For the text-containing cell, return its midpoint in (X, Y) coordinate format. 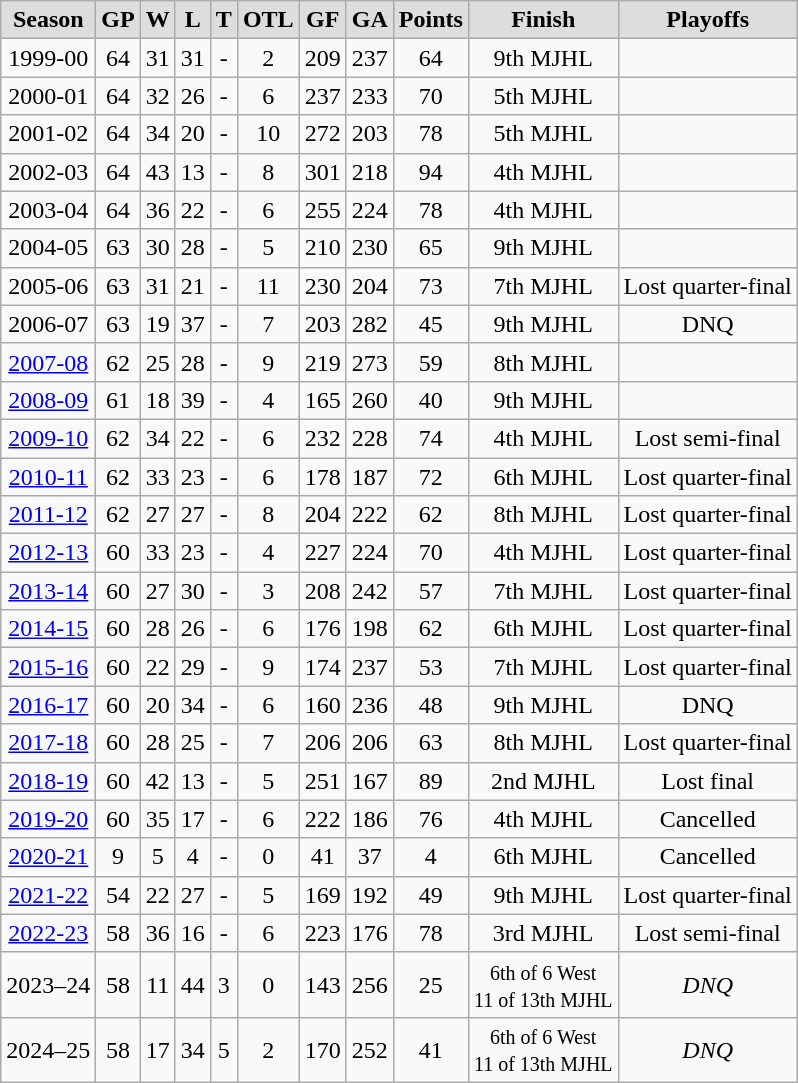
178 (322, 477)
2015-16 (48, 667)
301 (322, 172)
18 (158, 400)
GA (370, 20)
45 (430, 324)
74 (430, 438)
2024–25 (48, 1050)
Season (48, 20)
49 (430, 895)
2006-07 (48, 324)
2020-21 (48, 857)
174 (322, 667)
Lost final (708, 781)
2005-06 (48, 286)
192 (370, 895)
187 (370, 477)
19 (158, 324)
L (192, 20)
48 (430, 705)
44 (192, 984)
39 (192, 400)
2008-09 (48, 400)
260 (370, 400)
2023–24 (48, 984)
2013-14 (48, 591)
210 (322, 248)
32 (158, 96)
233 (370, 96)
256 (370, 984)
Points (430, 20)
2022-23 (48, 933)
16 (192, 933)
2004-05 (48, 248)
GF (322, 20)
GP (118, 20)
21 (192, 286)
Finish (543, 20)
170 (322, 1050)
236 (370, 705)
186 (370, 819)
2018-19 (48, 781)
3rd MJHL (543, 933)
72 (430, 477)
2017-18 (48, 743)
OTL (268, 20)
251 (322, 781)
2019-20 (48, 819)
2011-12 (48, 515)
61 (118, 400)
43 (158, 172)
228 (370, 438)
35 (158, 819)
2007-08 (48, 362)
2016-17 (48, 705)
54 (118, 895)
223 (322, 933)
2001-02 (48, 134)
255 (322, 210)
169 (322, 895)
W (158, 20)
242 (370, 591)
2000-01 (48, 96)
218 (370, 172)
252 (370, 1050)
209 (322, 58)
T (224, 20)
59 (430, 362)
10 (268, 134)
143 (322, 984)
73 (430, 286)
89 (430, 781)
94 (430, 172)
2009-10 (48, 438)
167 (370, 781)
29 (192, 667)
2021-22 (48, 895)
2nd MJHL (543, 781)
42 (158, 781)
165 (322, 400)
57 (430, 591)
76 (430, 819)
2012-13 (48, 553)
2014-15 (48, 629)
227 (322, 553)
219 (322, 362)
273 (370, 362)
208 (322, 591)
198 (370, 629)
2002-03 (48, 172)
65 (430, 248)
1999-00 (48, 58)
2010-11 (48, 477)
2003-04 (48, 210)
160 (322, 705)
53 (430, 667)
232 (322, 438)
Playoffs (708, 20)
40 (430, 400)
272 (322, 134)
282 (370, 324)
